From the cell containing the given text, extract its center point as (x, y) coordinate. 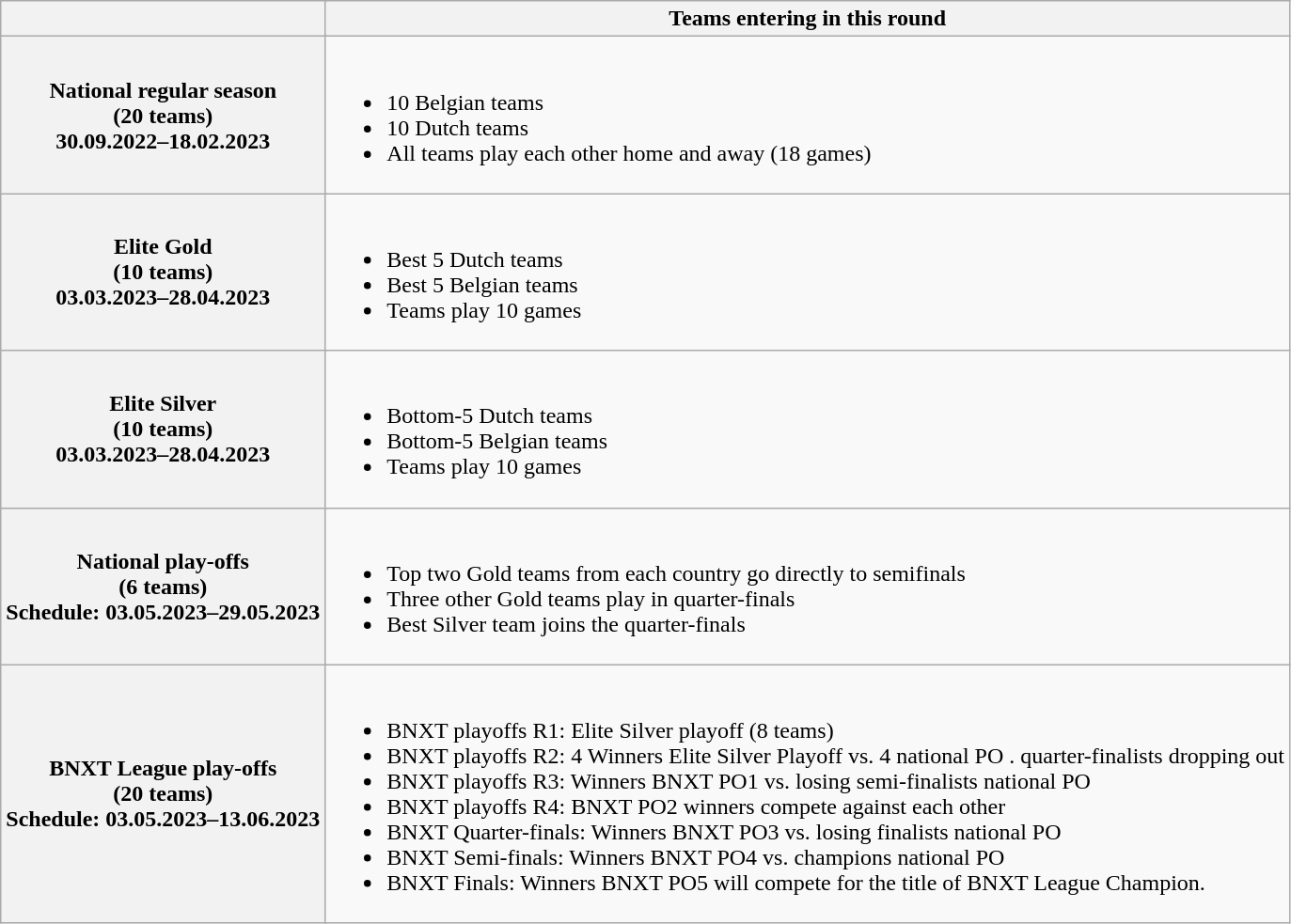
Best 5 Dutch teamsBest 5 Belgian teamsTeams play 10 games (808, 273)
Top two Gold teams from each country go directly to semifinalsThree other Gold teams play in quarter-finalsBest Silver team joins the quarter-finals (808, 587)
Elite Gold(10 teams)03.03.2023–28.04.2023 (164, 273)
10 Belgian teams10 Dutch teamsAll teams play each other home and away (18 games) (808, 115)
National regular season(20 teams)30.09.2022–18.02.2023 (164, 115)
BNXT League play-offs(20 teams)Schedule: 03.05.2023–13.06.2023 (164, 793)
Teams entering in this round (808, 19)
Bottom-5 Dutch teamsBottom-5 Belgian teamsTeams play 10 games (808, 429)
National play-offs(6 teams)Schedule: 03.05.2023–29.05.2023 (164, 587)
Elite Silver(10 teams)03.03.2023–28.04.2023 (164, 429)
